Detect which cell encompasses the target text, then output its (x, y) center coordinate. 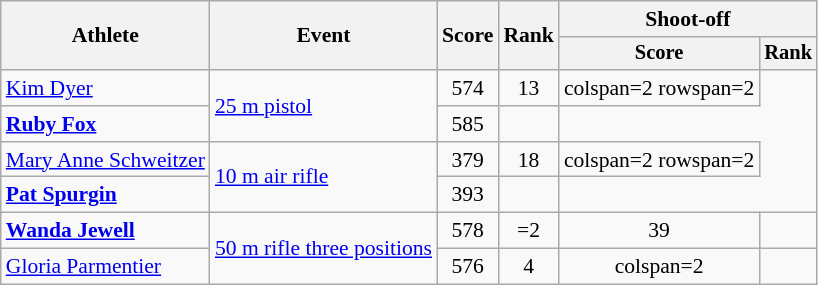
Mary Anne Schweitzer (106, 160)
Shoot-off (688, 19)
585 (468, 124)
574 (468, 88)
Athlete (106, 36)
50 m rifle three positions (324, 248)
25 m pistol (324, 106)
=2 (528, 231)
578 (468, 231)
colspan=2 (660, 267)
Pat Spurgin (106, 195)
Gloria Parmentier (106, 267)
10 m air rifle (324, 178)
Kim Dyer (106, 88)
393 (468, 195)
13 (528, 88)
4 (528, 267)
39 (660, 231)
576 (468, 267)
18 (528, 160)
379 (468, 160)
Ruby Fox (106, 124)
Wanda Jewell (106, 231)
Event (324, 36)
